Pinpoint the cell where the given text exists, returning its (X, Y) midpoint coordinate. 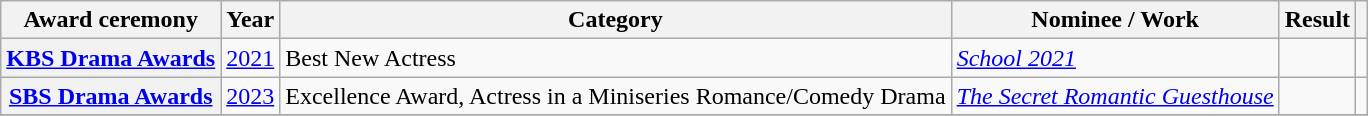
The Secret Romantic Guesthouse (1115, 96)
Result (1317, 20)
Category (616, 20)
Year (250, 20)
Award ceremony (111, 20)
2023 (250, 96)
SBS Drama Awards (111, 96)
Best New Actress (616, 58)
Excellence Award, Actress in a Miniseries Romance/Comedy Drama (616, 96)
Nominee / Work (1115, 20)
2021 (250, 58)
KBS Drama Awards (111, 58)
School 2021 (1115, 58)
